Return [X, Y] of the center of cell containing provided text 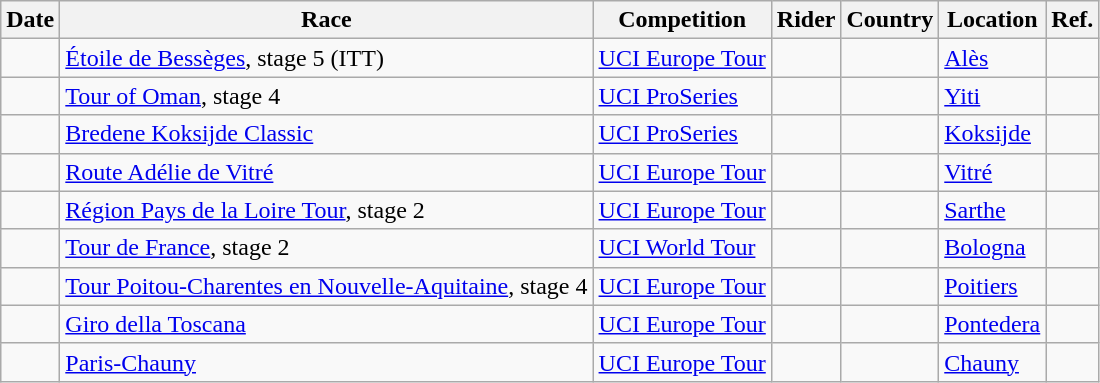
UCI World Tour [682, 248]
Rider [806, 20]
Location [992, 20]
Poitiers [992, 286]
Date [30, 20]
Ref. [1072, 20]
Giro della Toscana [326, 324]
Bologna [992, 248]
Étoile de Bessèges, stage 5 (ITT) [326, 58]
Competition [682, 20]
Country [890, 20]
Sarthe [992, 210]
Région Pays de la Loire Tour, stage 2 [326, 210]
Paris-Chauny [326, 362]
Yiti [992, 96]
Tour de France, stage 2 [326, 248]
Vitré [992, 172]
Tour Poitou-Charentes en Nouvelle-Aquitaine, stage 4 [326, 286]
Koksijde [992, 134]
Chauny [992, 362]
Alès [992, 58]
Bredene Koksijde Classic [326, 134]
Race [326, 20]
Pontedera [992, 324]
Tour of Oman, stage 4 [326, 96]
Route Adélie de Vitré [326, 172]
